Scan for the cell matching the given text and deliver its (x, y) coordinate at center. 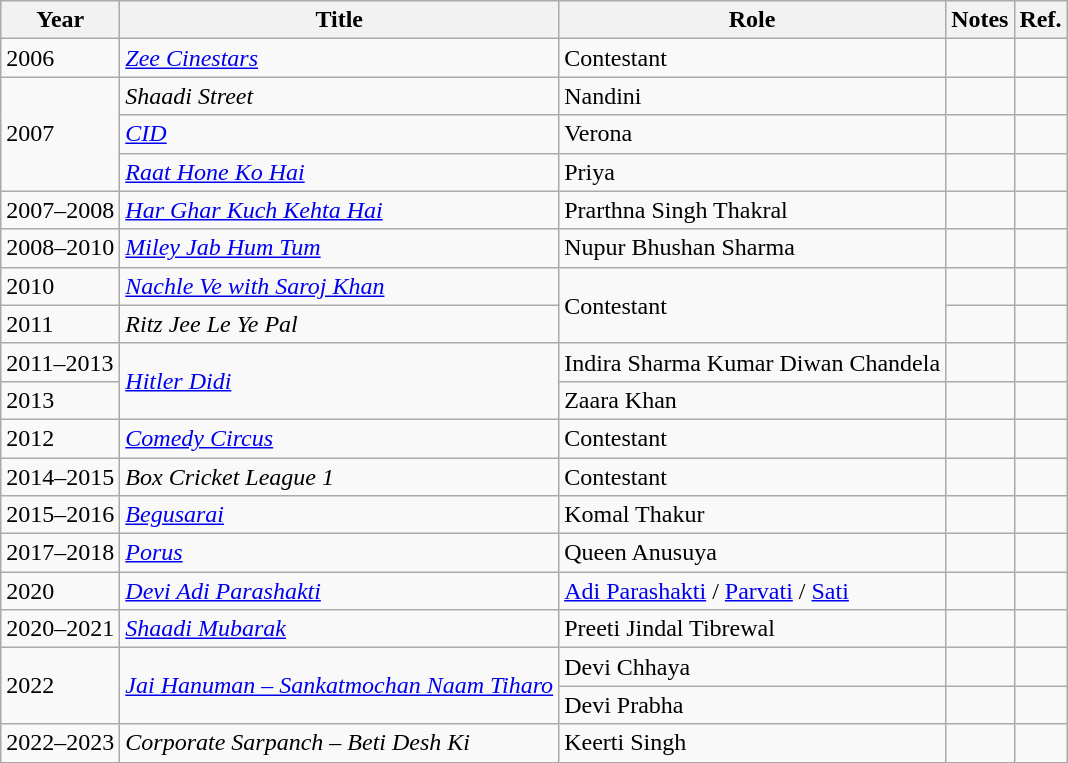
2017–2018 (60, 553)
2014–2015 (60, 477)
Preeti Jindal Tibrewal (752, 629)
Komal Thakur (752, 515)
Devi Adi Parashakti (340, 591)
Hitler Didi (340, 381)
2020 (60, 591)
2011–2013 (60, 362)
Comedy Circus (340, 438)
CID (340, 134)
2007–2008 (60, 210)
2006 (60, 58)
Corporate Sarpanch – Beti Desh Ki (340, 743)
Keerti Singh (752, 743)
2013 (60, 400)
Begusarai (340, 515)
Raat Hone Ko Hai (340, 172)
2022 (60, 686)
Zee Cinestars (340, 58)
Priya (752, 172)
Nupur Bhushan Sharma (752, 248)
Devi Prabha (752, 705)
Jai Hanuman – Sankatmochan Naam Tiharo (340, 686)
Zaara Khan (752, 400)
2010 (60, 286)
Miley Jab Hum Tum (340, 248)
Adi Parashakti / Parvati / Sati (752, 591)
Nandini (752, 96)
Shaadi Street (340, 96)
2007 (60, 134)
2020–2021 (60, 629)
Notes (980, 20)
2011 (60, 324)
Porus (340, 553)
Box Cricket League 1 (340, 477)
Nachle Ve with Saroj Khan (340, 286)
Shaadi Mubarak (340, 629)
Ref. (1040, 20)
2022–2023 (60, 743)
Queen Anusuya (752, 553)
2008–2010 (60, 248)
2012 (60, 438)
Devi Chhaya (752, 667)
Prarthna Singh Thakral (752, 210)
Title (340, 20)
Year (60, 20)
2015–2016 (60, 515)
Har Ghar Kuch Kehta Hai (340, 210)
Verona (752, 134)
Indira Sharma Kumar Diwan Chandela (752, 362)
Ritz Jee Le Ye Pal (340, 324)
Role (752, 20)
